Search for the cell housing the specified text and yield its (X, Y) center coordinate. 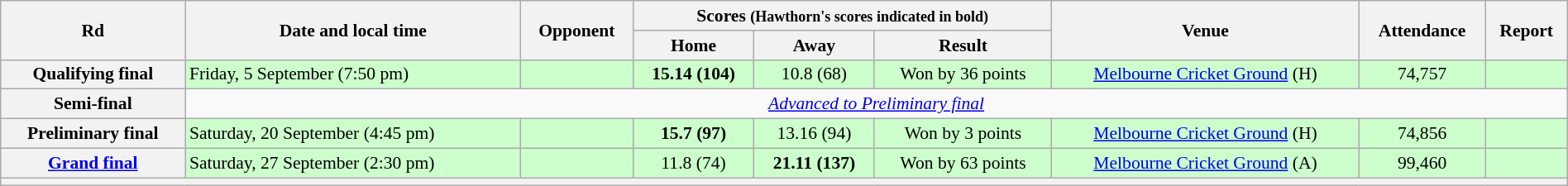
Semi-final (93, 104)
Home (693, 45)
Away (814, 45)
Opponent (577, 30)
Preliminary final (93, 134)
11.8 (74) (693, 163)
Friday, 5 September (7:50 pm) (353, 74)
Rd (93, 30)
99,460 (1422, 163)
21.11 (137) (814, 163)
13.16 (94) (814, 134)
15.7 (97) (693, 134)
Report (1527, 30)
Attendance (1422, 30)
Won by 63 points (963, 163)
Won by 3 points (963, 134)
Saturday, 20 September (4:45 pm) (353, 134)
10.8 (68) (814, 74)
Advanced to Preliminary final (877, 104)
74,757 (1422, 74)
15.14 (104) (693, 74)
Won by 36 points (963, 74)
Result (963, 45)
74,856 (1422, 134)
Saturday, 27 September (2:30 pm) (353, 163)
Venue (1206, 30)
Qualifying final (93, 74)
Grand final (93, 163)
Melbourne Cricket Ground (A) (1206, 163)
Scores (Hawthorn's scores indicated in bold) (842, 16)
Date and local time (353, 30)
